For the text-containing cell, return its midpoint in [X, Y] coordinate format. 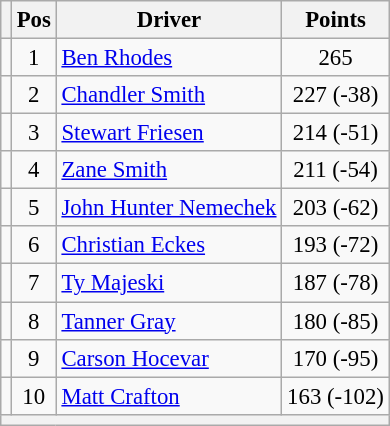
214 (-51) [336, 133]
Stewart Friesen [169, 133]
9 [34, 358]
Carson Hocevar [169, 358]
10 [34, 396]
Chandler Smith [169, 95]
180 (-85) [336, 321]
6 [34, 245]
Ty Majeski [169, 283]
Tanner Gray [169, 321]
7 [34, 283]
Zane Smith [169, 170]
Pos [34, 20]
1 [34, 58]
Ben Rhodes [169, 58]
John Hunter Nemechek [169, 208]
Points [336, 20]
203 (-62) [336, 208]
4 [34, 170]
8 [34, 321]
3 [34, 133]
265 [336, 58]
163 (-102) [336, 396]
227 (-38) [336, 95]
Driver [169, 20]
2 [34, 95]
211 (-54) [336, 170]
Matt Crafton [169, 396]
170 (-95) [336, 358]
Christian Eckes [169, 245]
5 [34, 208]
187 (-78) [336, 283]
193 (-72) [336, 245]
